Return [x, y] of the center of cell containing provided text 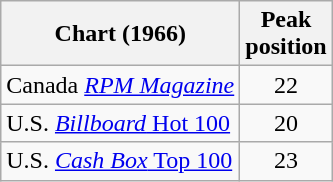
20 [286, 123]
Chart (1966) [120, 34]
Peakposition [286, 34]
Canada RPM Magazine [120, 85]
22 [286, 85]
U.S. Billboard Hot 100 [120, 123]
23 [286, 161]
U.S. Cash Box Top 100 [120, 161]
